Determine the (X, Y) coordinate at the center of the cell enclosing the given text.  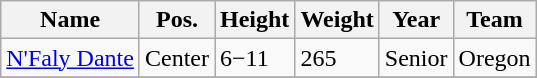
Team (494, 20)
Year (416, 20)
265 (337, 58)
Weight (337, 20)
Center (176, 58)
Oregon (494, 58)
Height (254, 20)
Pos. (176, 20)
Senior (416, 58)
6−11 (254, 58)
Name (70, 20)
N'Faly Dante (70, 58)
